Capture the cell that displays the provided text and extract its (x, y) central coordinate. 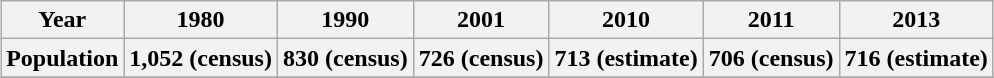
Population (62, 58)
716 (estimate) (916, 58)
1980 (201, 20)
1990 (345, 20)
713 (estimate) (626, 58)
1,052 (census) (201, 58)
2011 (771, 20)
706 (census) (771, 58)
2010 (626, 20)
2013 (916, 20)
726 (census) (481, 58)
2001 (481, 20)
830 (census) (345, 58)
Year (62, 20)
